Provide the [x, y] coordinate of the cell's center where the given text is located.  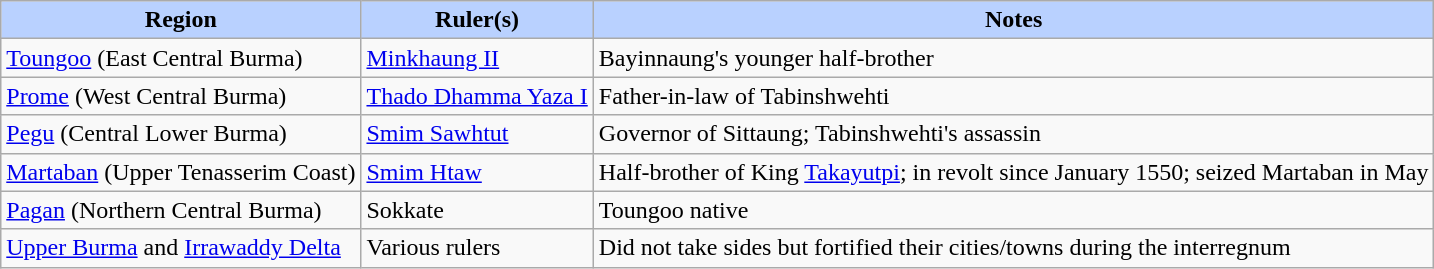
Did not take sides but fortified their cities/towns during the interregnum [1014, 248]
Half-brother of King Takayutpi; in revolt since January 1550; seized Martaban in May [1014, 172]
Pagan (Northern Central Burma) [181, 210]
Smim Sawhtut [477, 134]
Pegu (Central Lower Burma) [181, 134]
Smim Htaw [477, 172]
Minkhaung II [477, 58]
Toungoo native [1014, 210]
Bayinnaung's younger half-brother [1014, 58]
Upper Burma and Irrawaddy Delta [181, 248]
Prome (West Central Burma) [181, 96]
Sokkate [477, 210]
Toungoo (East Central Burma) [181, 58]
Ruler(s) [477, 20]
Various rulers [477, 248]
Martaban (Upper Tenasserim Coast) [181, 172]
Region [181, 20]
Thado Dhamma Yaza I [477, 96]
Governor of Sittaung; Tabinshwehti's assassin [1014, 134]
Notes [1014, 20]
Father-in-law of Tabinshwehti [1014, 96]
